Output the [x, y] coordinate of the center of the cell containing the given text.  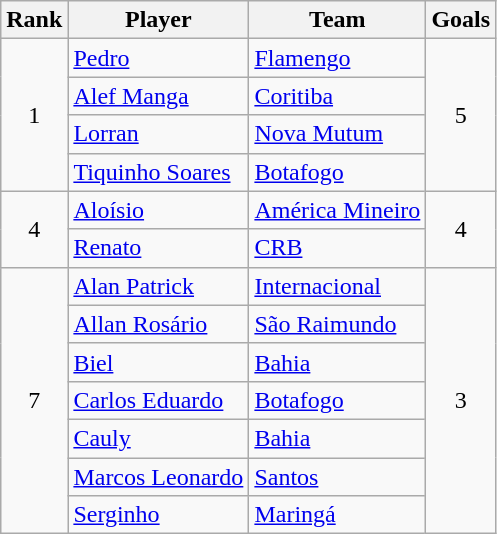
Carlos Eduardo [158, 400]
Marcos Leonardo [158, 477]
3 [461, 400]
5 [461, 115]
Santos [338, 477]
Alef Manga [158, 96]
7 [34, 400]
América Mineiro [338, 210]
Goals [461, 20]
Tiquinho Soares [158, 172]
Biel [158, 362]
Lorran [158, 134]
Pedro [158, 58]
Coritiba [338, 96]
Player [158, 20]
Renato [158, 248]
1 [34, 115]
Aloísio [158, 210]
Flamengo [338, 58]
Nova Mutum [338, 134]
Alan Patrick [158, 286]
Team [338, 20]
Maringá [338, 515]
Rank [34, 20]
São Raimundo [338, 324]
CRB [338, 248]
Internacional [338, 286]
Cauly [158, 438]
Allan Rosário [158, 324]
Serginho [158, 515]
